From the cell containing the given text, extract its center point as [x, y] coordinate. 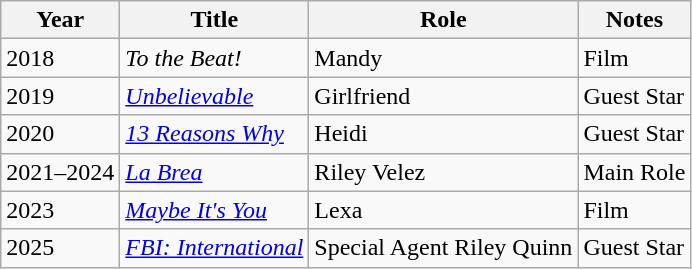
2021–2024 [60, 172]
Lexa [444, 210]
2020 [60, 134]
Main Role [634, 172]
Special Agent Riley Quinn [444, 248]
Riley Velez [444, 172]
Maybe It's You [214, 210]
Title [214, 20]
Unbelievable [214, 96]
Role [444, 20]
Heidi [444, 134]
Notes [634, 20]
2018 [60, 58]
FBI: International [214, 248]
2019 [60, 96]
La Brea [214, 172]
Year [60, 20]
13 Reasons Why [214, 134]
Mandy [444, 58]
Girlfriend [444, 96]
2025 [60, 248]
2023 [60, 210]
To the Beat! [214, 58]
